Search for the cell housing the specified text and yield its (x, y) center coordinate. 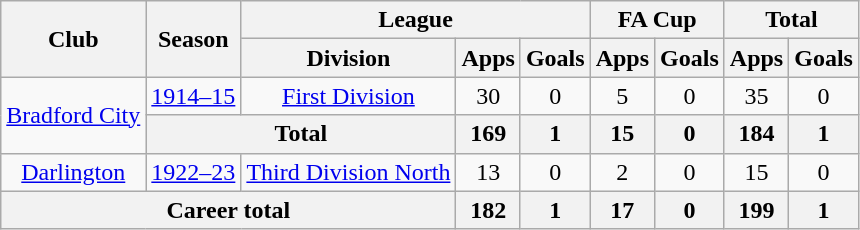
184 (756, 134)
1914–15 (194, 96)
2 (622, 172)
182 (488, 210)
1922–23 (194, 172)
Career total (228, 210)
First Division (348, 96)
Season (194, 39)
30 (488, 96)
5 (622, 96)
Division (348, 58)
Club (74, 39)
13 (488, 172)
199 (756, 210)
Bradford City (74, 115)
35 (756, 96)
Third Division North (348, 172)
Darlington (74, 172)
League (416, 20)
17 (622, 210)
169 (488, 134)
FA Cup (657, 20)
